Search for the cell housing the specified text and yield its [x, y] center coordinate. 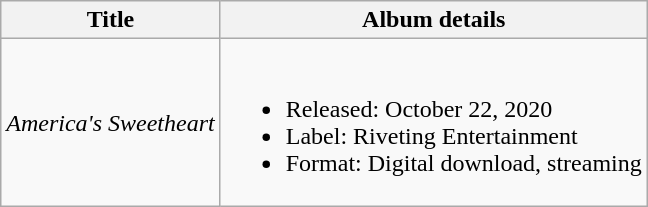
Album details [434, 20]
America's Sweetheart [110, 122]
Released: October 22, 2020Label: Riveting EntertainmentFormat: Digital download, streaming [434, 122]
Title [110, 20]
